Extract the (x, y) coordinate from the center of the cell holding the provided text.  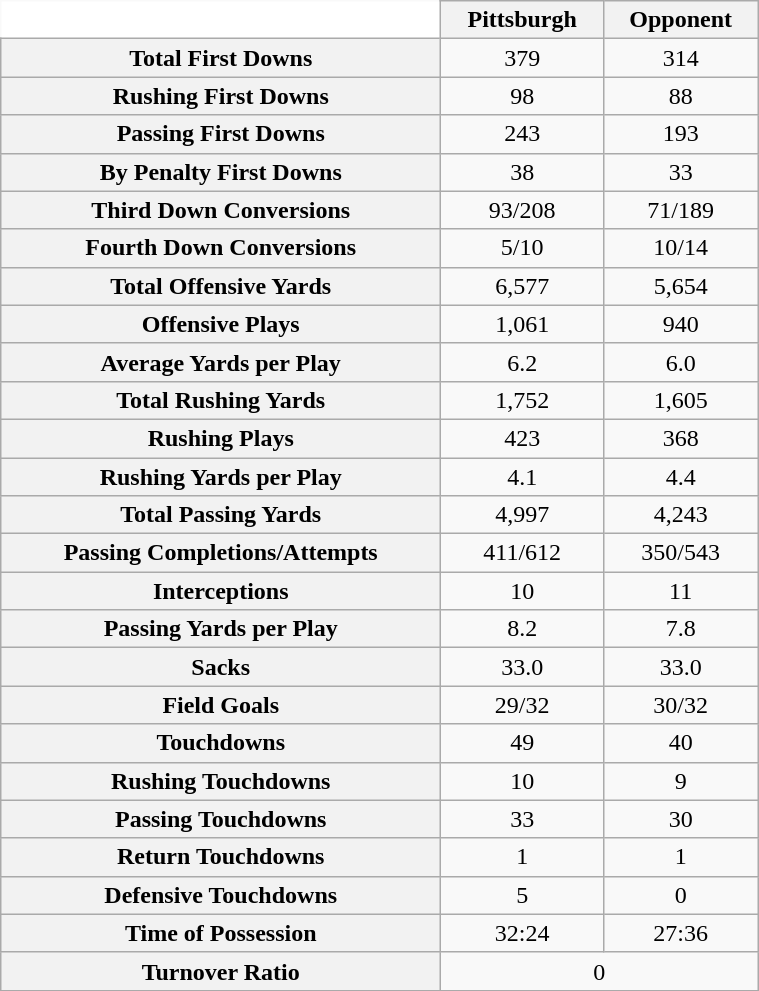
49 (522, 743)
10/14 (681, 248)
98 (522, 96)
Offensive Plays (221, 324)
5,654 (681, 286)
243 (522, 134)
5 (522, 895)
Rushing Plays (221, 438)
1,605 (681, 400)
32:24 (522, 933)
411/612 (522, 553)
4.1 (522, 477)
350/543 (681, 553)
940 (681, 324)
Time of Possession (221, 933)
38 (522, 172)
71/189 (681, 210)
368 (681, 438)
4.4 (681, 477)
Opponent (681, 20)
Total First Downs (221, 58)
Return Touchdowns (221, 857)
6,577 (522, 286)
1,061 (522, 324)
6.0 (681, 362)
Touchdowns (221, 743)
Turnover Ratio (221, 971)
379 (522, 58)
29/32 (522, 705)
Fourth Down Conversions (221, 248)
27:36 (681, 933)
Defensive Touchdowns (221, 895)
88 (681, 96)
423 (522, 438)
7.8 (681, 629)
11 (681, 591)
Sacks (221, 667)
314 (681, 58)
30/32 (681, 705)
By Penalty First Downs (221, 172)
6.2 (522, 362)
Rushing Touchdowns (221, 781)
Rushing First Downs (221, 96)
Pittsburgh (522, 20)
Total Offensive Yards (221, 286)
Average Yards per Play (221, 362)
4,243 (681, 515)
Rushing Yards per Play (221, 477)
Interceptions (221, 591)
1,752 (522, 400)
5/10 (522, 248)
Passing First Downs (221, 134)
Third Down Conversions (221, 210)
Passing Completions/Attempts (221, 553)
30 (681, 819)
4,997 (522, 515)
93/208 (522, 210)
9 (681, 781)
193 (681, 134)
Total Passing Yards (221, 515)
40 (681, 743)
Field Goals (221, 705)
8.2 (522, 629)
Total Rushing Yards (221, 400)
Passing Touchdowns (221, 819)
Passing Yards per Play (221, 629)
